Provide the (x, y) coordinate of the cell's center where the given text is located.  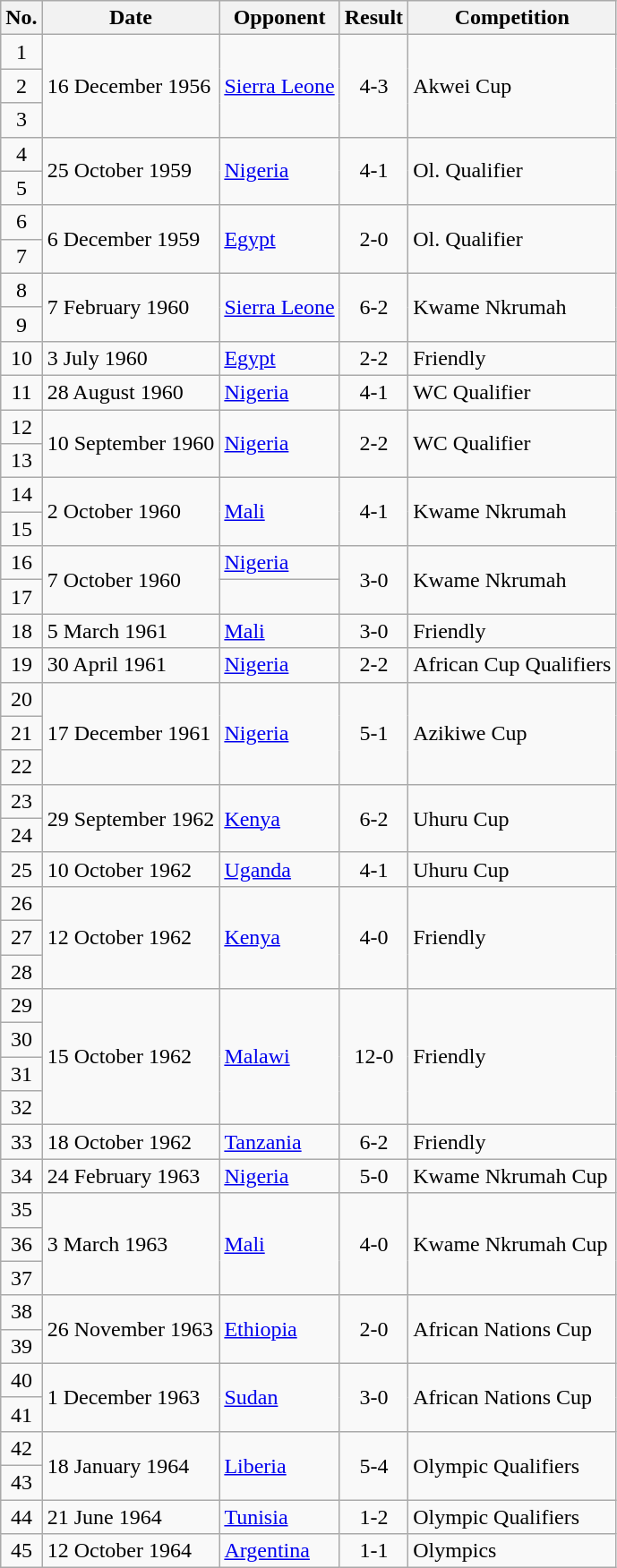
13 (21, 461)
12-0 (373, 1057)
25 (21, 869)
Sudan (279, 1397)
Argentina (279, 1551)
12 (21, 427)
African Cup Qualifiers (512, 665)
5 March 1961 (131, 631)
15 (21, 529)
17 (21, 597)
37 (21, 1278)
21 (21, 733)
Liberia (279, 1465)
20 (21, 699)
30 (21, 1040)
8 (21, 290)
26 (21, 903)
38 (21, 1312)
17 December 1961 (131, 733)
1-1 (373, 1551)
45 (21, 1551)
19 (21, 665)
26 November 1963 (131, 1329)
28 (21, 971)
24 February 1963 (131, 1176)
3 March 1963 (131, 1244)
1-2 (373, 1517)
4 (21, 154)
3 (21, 120)
28 August 1960 (131, 392)
12 October 1962 (131, 937)
4-3 (373, 86)
27 (21, 937)
33 (21, 1142)
10 (21, 358)
29 September 1962 (131, 818)
44 (21, 1517)
18 October 1962 (131, 1142)
7 February 1960 (131, 307)
16 December 1956 (131, 86)
10 October 1962 (131, 869)
5-4 (373, 1465)
30 April 1961 (131, 665)
41 (21, 1414)
40 (21, 1380)
14 (21, 495)
Opponent (279, 18)
7 October 1960 (131, 580)
5-1 (373, 733)
16 (21, 563)
Uganda (279, 869)
2 (21, 86)
Date (131, 18)
1 (21, 52)
Competition (512, 18)
No. (21, 18)
5-0 (373, 1176)
21 June 1964 (131, 1517)
Azikiwe Cup (512, 733)
11 (21, 392)
36 (21, 1244)
15 October 1962 (131, 1057)
Olympics (512, 1551)
1 December 1963 (131, 1397)
23 (21, 801)
39 (21, 1346)
Tanzania (279, 1142)
6 (21, 222)
24 (21, 835)
9 (21, 324)
29 (21, 1006)
3 July 1960 (131, 358)
25 October 1959 (131, 171)
43 (21, 1482)
6 December 1959 (131, 239)
18 January 1964 (131, 1465)
Result (373, 18)
32 (21, 1108)
31 (21, 1074)
10 September 1960 (131, 444)
7 (21, 256)
12 October 1964 (131, 1551)
35 (21, 1210)
42 (21, 1448)
18 (21, 631)
5 (21, 188)
Tunisia (279, 1517)
Akwei Cup (512, 86)
22 (21, 767)
2 October 1960 (131, 512)
Ethiopia (279, 1329)
34 (21, 1176)
Malawi (279, 1057)
